For the text-containing cell, return its midpoint in [x, y] coordinate format. 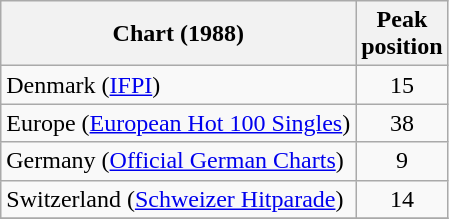
9 [402, 161]
Denmark (IFPI) [178, 85]
Chart (1988) [178, 34]
Peakposition [402, 34]
38 [402, 123]
Switzerland (Schweizer Hitparade) [178, 199]
Germany (Official German Charts) [178, 161]
15 [402, 85]
Europe (European Hot 100 Singles) [178, 123]
14 [402, 199]
